Locate the cell with the specified text and output its [x, y] center coordinate. 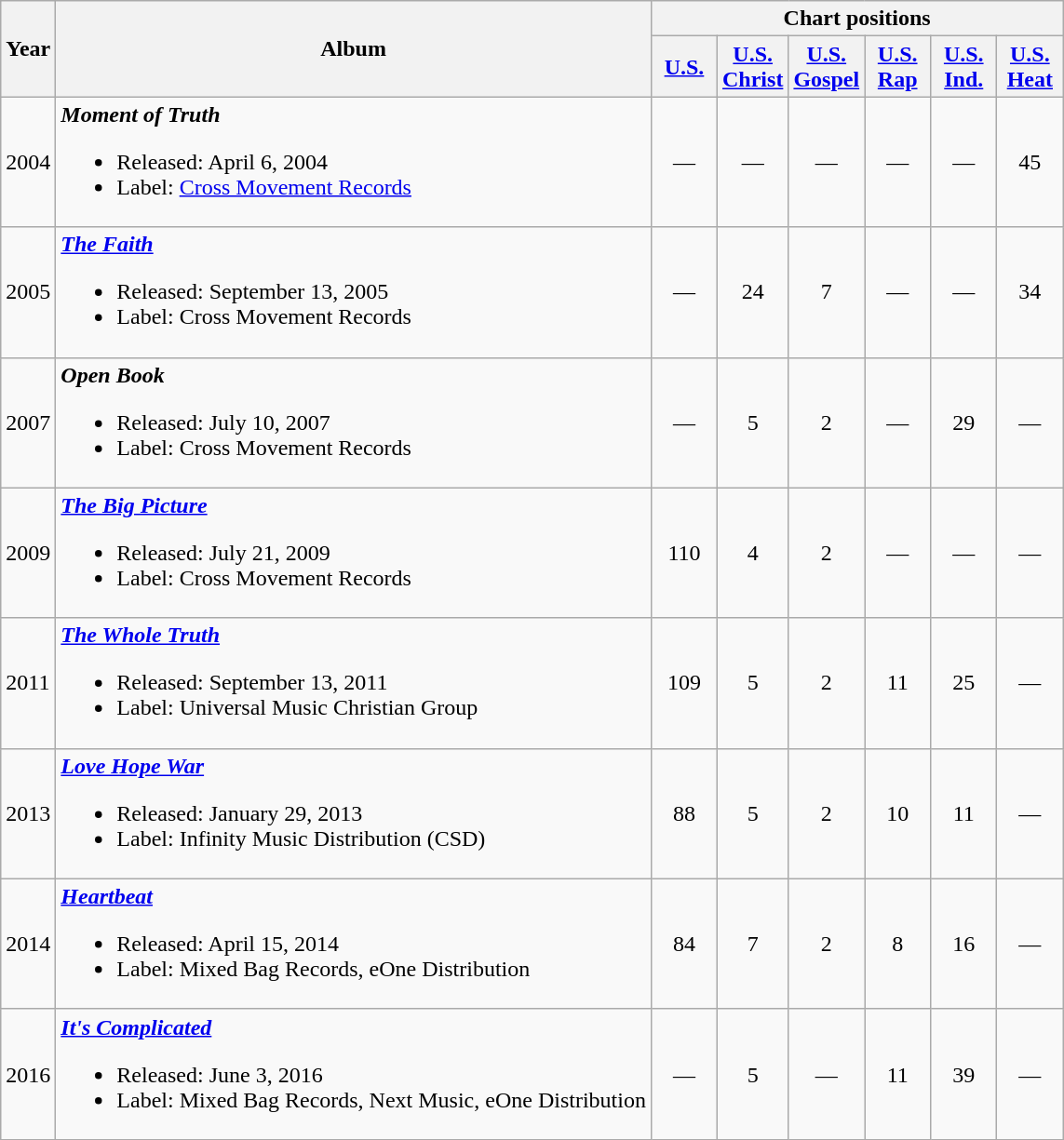
109 [683, 683]
The FaithReleased: September 13, 2005Label: Cross Movement Records [354, 292]
U.S. Heat [1030, 67]
U.S. Gospel [827, 67]
Open BookReleased: July 10, 2007Label: Cross Movement Records [354, 422]
10 [897, 813]
4 [753, 553]
Love Hope WarReleased: January 29, 2013Label: Infinity Music Distribution (CSD) [354, 813]
2016 [28, 1074]
HeartbeatReleased: April 15, 2014Label: Mixed Bag Records, eOne Distribution [354, 944]
2007 [28, 422]
U.S. Ind. [964, 67]
Year [28, 48]
29 [964, 422]
84 [683, 944]
U.S. Christ [753, 67]
39 [964, 1074]
2011 [28, 683]
U.S. Rap [897, 67]
Chart positions [856, 19]
110 [683, 553]
The Whole TruthReleased: September 13, 2011Label: Universal Music Christian Group [354, 683]
24 [753, 292]
It's ComplicatedReleased: June 3, 2016Label: Mixed Bag Records, Next Music, eOne Distribution [354, 1074]
45 [1030, 162]
34 [1030, 292]
8 [897, 944]
88 [683, 813]
16 [964, 944]
2004 [28, 162]
U.S. [683, 67]
2009 [28, 553]
2005 [28, 292]
The Big PictureReleased: July 21, 2009Label: Cross Movement Records [354, 553]
25 [964, 683]
2014 [28, 944]
Moment of TruthReleased: April 6, 2004Label: Cross Movement Records [354, 162]
2013 [28, 813]
Album [354, 48]
